Search for the cell housing the specified text and yield its [X, Y] center coordinate. 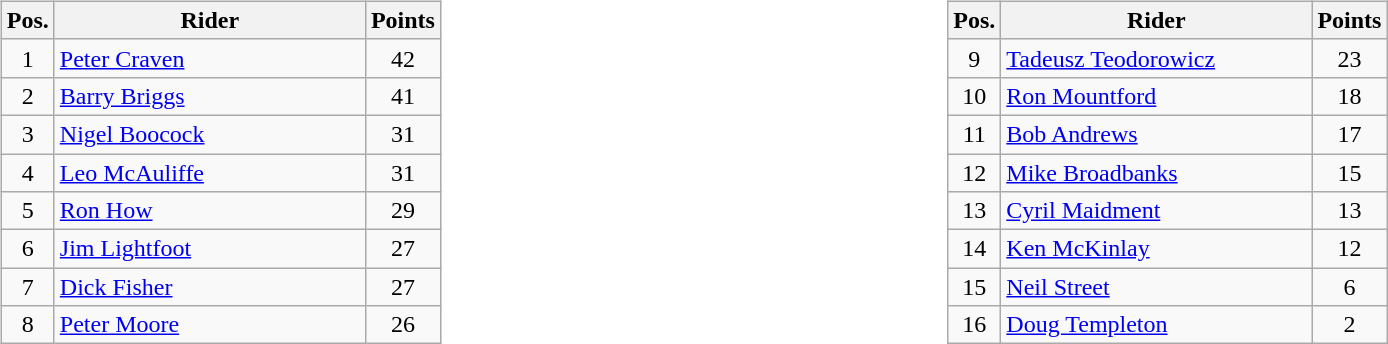
Neil Street [1156, 287]
Dick Fisher [210, 287]
29 [402, 211]
Peter Craven [210, 58]
14 [974, 249]
11 [974, 134]
23 [1350, 58]
Leo McAuliffe [210, 173]
18 [1350, 96]
Ron Mountford [1156, 96]
5 [28, 211]
17 [1350, 134]
Doug Templeton [1156, 325]
Barry Briggs [210, 96]
42 [402, 58]
Bob Andrews [1156, 134]
Cyril Maidment [1156, 211]
7 [28, 287]
4 [28, 173]
8 [28, 325]
3 [28, 134]
Nigel Boocock [210, 134]
16 [974, 325]
41 [402, 96]
26 [402, 325]
1 [28, 58]
Ken McKinlay [1156, 249]
9 [974, 58]
Jim Lightfoot [210, 249]
Peter Moore [210, 325]
Mike Broadbanks [1156, 173]
10 [974, 96]
Ron How [210, 211]
Tadeusz Teodorowicz [1156, 58]
